Scan for the cell matching the given text and deliver its (X, Y) coordinate at center. 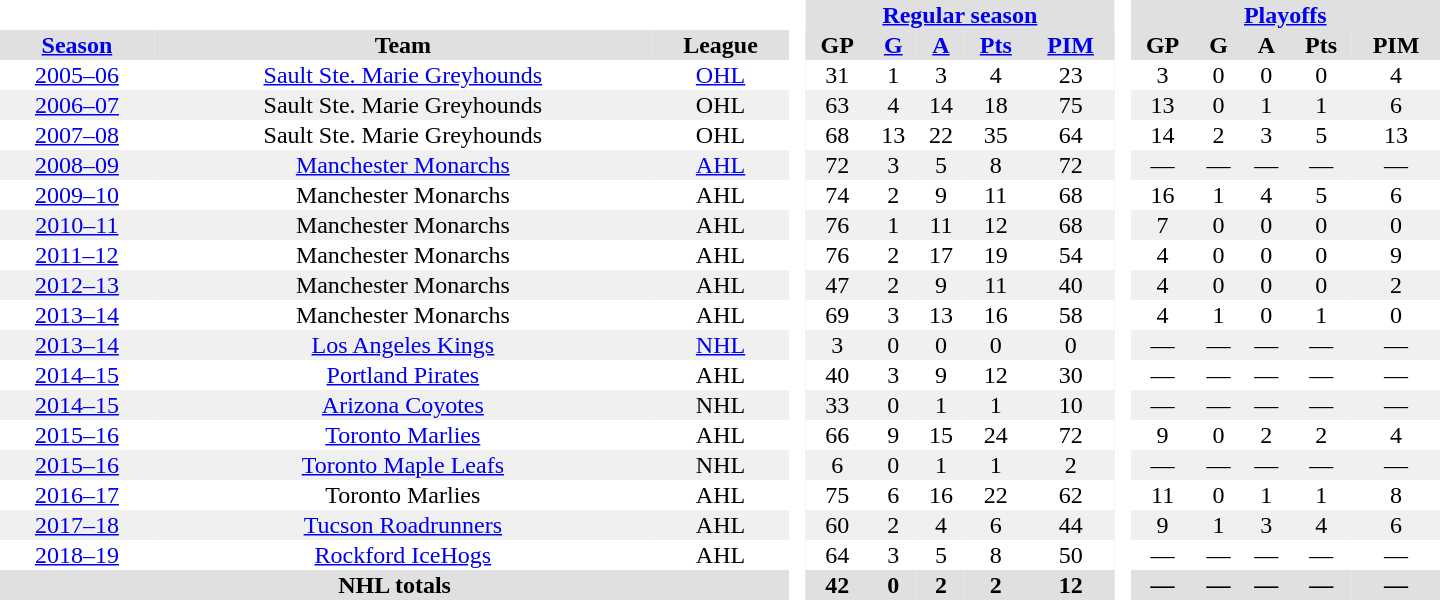
44 (1071, 525)
35 (996, 135)
League (720, 45)
2010–11 (77, 225)
2007–08 (77, 135)
2005–06 (77, 75)
Portland Pirates (403, 375)
Team (403, 45)
Arizona Coyotes (403, 405)
54 (1071, 255)
66 (837, 435)
7 (1162, 225)
60 (837, 525)
2017–18 (77, 525)
69 (837, 315)
47 (837, 285)
19 (996, 255)
74 (837, 195)
Regular season (960, 15)
Playoffs (1285, 15)
62 (1071, 495)
15 (941, 435)
2011–12 (77, 255)
58 (1071, 315)
42 (837, 585)
NHL totals (394, 585)
10 (1071, 405)
Toronto Maple Leafs (403, 465)
33 (837, 405)
2009–10 (77, 195)
24 (996, 435)
17 (941, 255)
2008–09 (77, 165)
Rockford IceHogs (403, 555)
30 (1071, 375)
2006–07 (77, 105)
31 (837, 75)
50 (1071, 555)
Los Angeles Kings (403, 345)
Season (77, 45)
2012–13 (77, 285)
18 (996, 105)
2018–19 (77, 555)
2016–17 (77, 495)
23 (1071, 75)
Tucson Roadrunners (403, 525)
63 (837, 105)
